Capture the cell that displays the provided text and extract its (x, y) central coordinate. 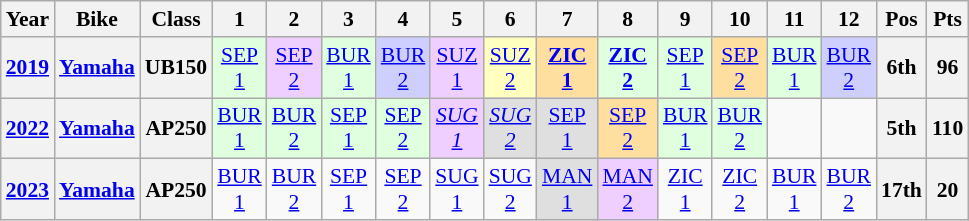
Pos (902, 19)
2023 (28, 190)
Class (176, 19)
4 (404, 19)
Year (28, 19)
UB150 (176, 68)
7 (568, 19)
96 (948, 68)
5th (902, 128)
12 (850, 19)
1 (240, 19)
10 (740, 19)
Bike (97, 19)
2 (294, 19)
MAN1 (568, 190)
17th (902, 190)
8 (628, 19)
110 (948, 128)
SUZ1 (456, 68)
9 (686, 19)
20 (948, 190)
2022 (28, 128)
MAN2 (628, 190)
SUZ2 (510, 68)
3 (348, 19)
6 (510, 19)
Pts (948, 19)
6th (902, 68)
5 (456, 19)
11 (794, 19)
2019 (28, 68)
